Provide the (X, Y) coordinate of the cell's center where the given text is located.  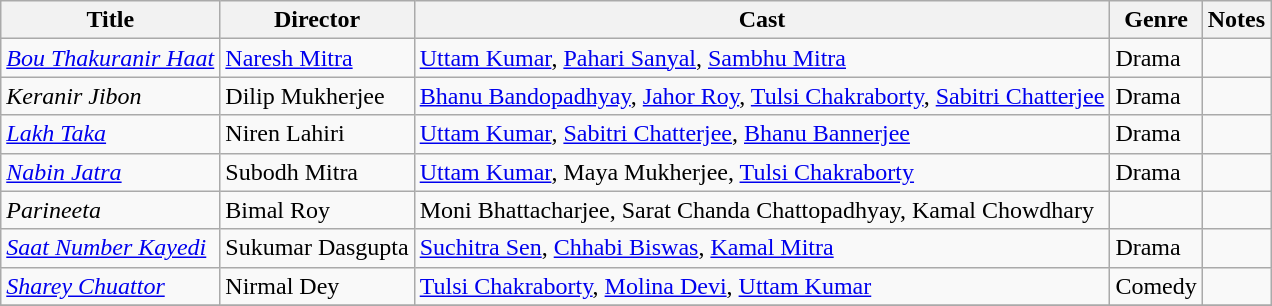
Sharey Chuattor (110, 286)
Bimal Roy (317, 210)
Genre (1156, 20)
Moni Bhattacharjee, Sarat Chanda Chattopadhyay, Kamal Chowdhary (762, 210)
Bou Thakuranir Haat (110, 58)
Title (110, 20)
Comedy (1156, 286)
Cast (762, 20)
Uttam Kumar, Pahari Sanyal, Sambhu Mitra (762, 58)
Lakh Taka (110, 134)
Uttam Kumar, Sabitri Chatterjee, Bhanu Bannerjee (762, 134)
Suchitra Sen, Chhabi Biswas, Kamal Mitra (762, 248)
Tulsi Chakraborty, Molina Devi, Uttam Kumar (762, 286)
Keranir Jibon (110, 96)
Notes (1236, 20)
Director (317, 20)
Subodh Mitra (317, 172)
Uttam Kumar, Maya Mukherjee, Tulsi Chakraborty (762, 172)
Sukumar Dasgupta (317, 248)
Nirmal Dey (317, 286)
Bhanu Bandopadhyay, Jahor Roy, Tulsi Chakraborty, Sabitri Chatterjee (762, 96)
Saat Number Kayedi (110, 248)
Parineeta (110, 210)
Niren Lahiri (317, 134)
Naresh Mitra (317, 58)
Dilip Mukherjee (317, 96)
Nabin Jatra (110, 172)
